Detect which cell encompasses the target text, then output its [x, y] center coordinate. 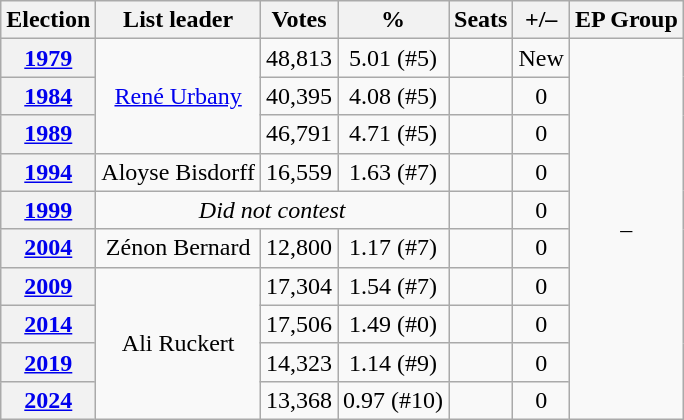
16,559 [298, 172]
17,506 [298, 324]
17,304 [298, 286]
New [541, 58]
Seats [481, 20]
1999 [48, 210]
2004 [48, 248]
2009 [48, 286]
+/– [541, 20]
4.08 (#5) [394, 96]
48,813 [298, 58]
1.54 (#7) [394, 286]
1979 [48, 58]
List leader [178, 20]
EP Group [626, 20]
46,791 [298, 134]
1.17 (#7) [394, 248]
% [394, 20]
1994 [48, 172]
2014 [48, 324]
0.97 (#10) [394, 400]
– [626, 230]
1.14 (#9) [394, 362]
Ali Ruckert [178, 343]
1984 [48, 96]
René Urbany [178, 96]
14,323 [298, 362]
Zénon Bernard [178, 248]
40,395 [298, 96]
2024 [48, 400]
12,800 [298, 248]
Aloyse Bisdorff [178, 172]
2019 [48, 362]
Election [48, 20]
5.01 (#5) [394, 58]
1.63 (#7) [394, 172]
1989 [48, 134]
Did not contest [272, 210]
4.71 (#5) [394, 134]
1.49 (#0) [394, 324]
13,368 [298, 400]
Votes [298, 20]
